Pinpoint the cell where the given text exists, returning its [x, y] midpoint coordinate. 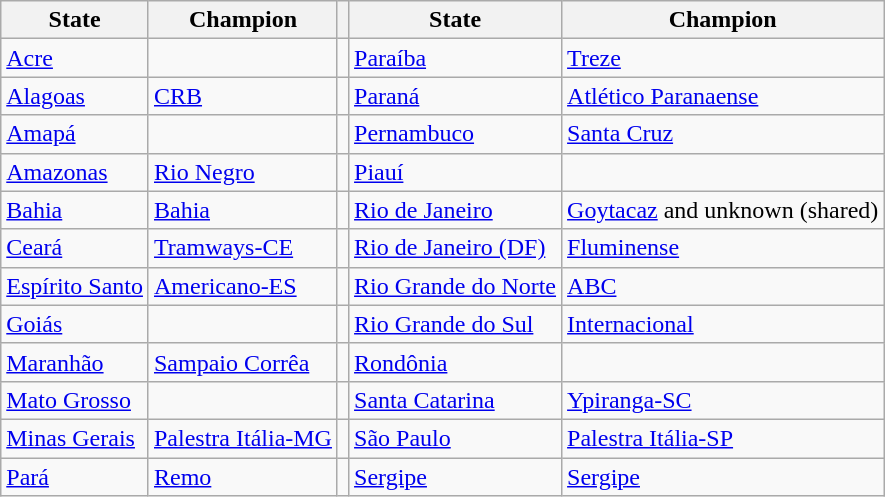
Alagoas [75, 96]
Pará [75, 477]
Rio Negro [242, 172]
Rio Grande do Sul [456, 324]
Santa Catarina [456, 400]
Mato Grosso [75, 400]
Amazonas [75, 172]
Sampaio Corrêa [242, 362]
Ypiranga-SC [723, 400]
Ceará [75, 248]
Goytacaz and unknown (shared) [723, 210]
São Paulo [456, 438]
Americano-ES [242, 286]
Piauí [456, 172]
Tramways-CE [242, 248]
Rondônia [456, 362]
Paraná [456, 96]
Rio de Janeiro (DF) [456, 248]
Goiás [75, 324]
Santa Cruz [723, 134]
Atlético Paranaense [723, 96]
Paraíba [456, 58]
Espírito Santo [75, 286]
Fluminense [723, 248]
Remo [242, 477]
CRB [242, 96]
Internacional [723, 324]
Acre [75, 58]
Minas Gerais [75, 438]
ABC [723, 286]
Rio de Janeiro [456, 210]
Rio Grande do Norte [456, 286]
Palestra Itália-SP [723, 438]
Pernambuco [456, 134]
Maranhão [75, 362]
Treze [723, 58]
Amapá [75, 134]
Palestra Itália-MG [242, 438]
